Extract the [X, Y] coordinate from the center of the cell holding the provided text.  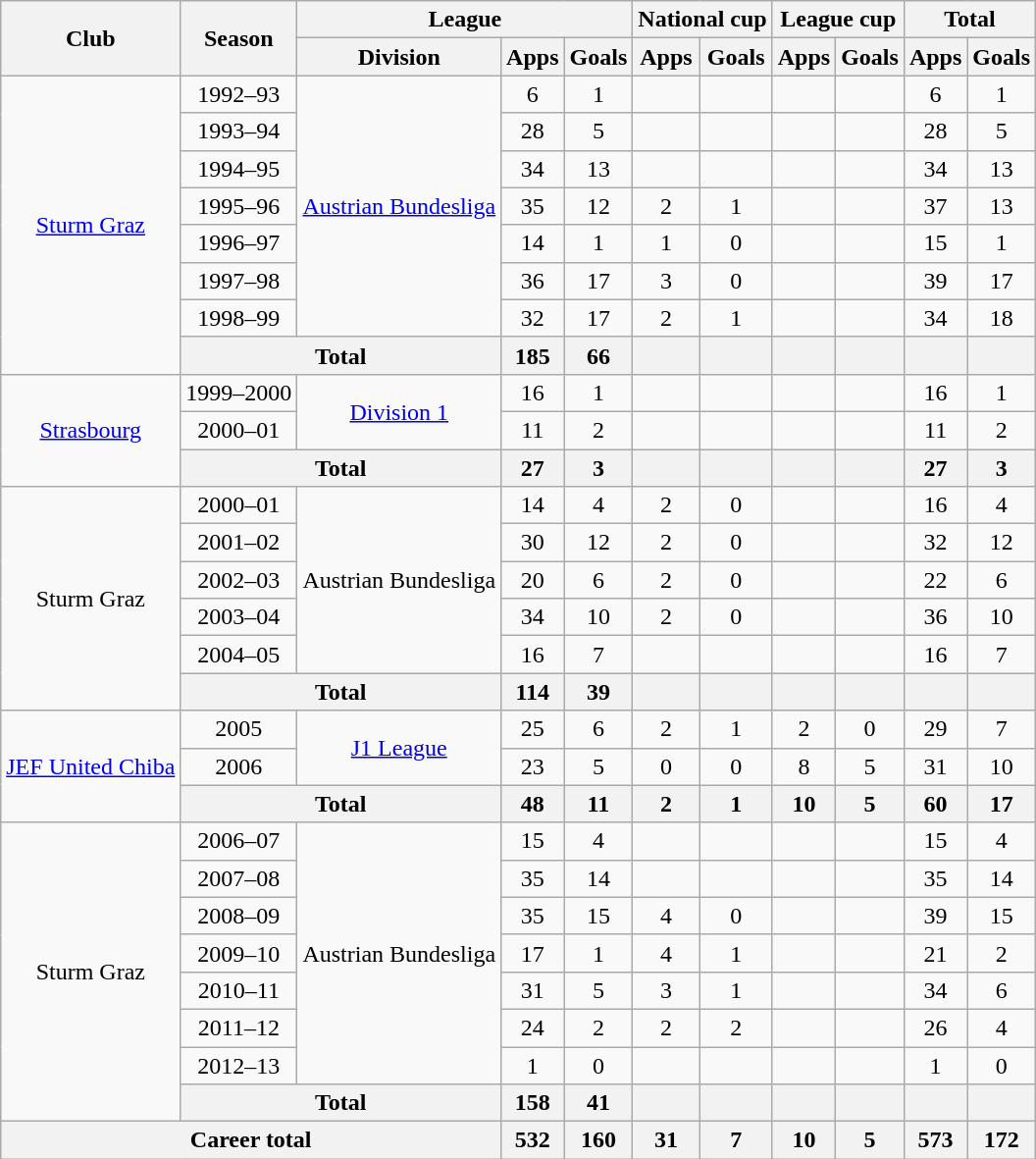
Strasbourg [90, 430]
Division 1 [399, 411]
25 [533, 729]
21 [935, 953]
2005 [239, 729]
26 [935, 1027]
48 [533, 804]
2004–05 [239, 655]
8 [803, 766]
2002–03 [239, 580]
172 [1002, 1140]
2009–10 [239, 953]
2003–04 [239, 617]
J1 League [399, 748]
60 [935, 804]
JEF United Chiba [90, 766]
2011–12 [239, 1027]
30 [533, 543]
2010–11 [239, 990]
Division [399, 57]
1997–98 [239, 281]
20 [533, 580]
2006 [239, 766]
Club [90, 38]
29 [935, 729]
League cup [838, 20]
1992–93 [239, 94]
2012–13 [239, 1065]
24 [533, 1027]
1999–2000 [239, 393]
158 [533, 1103]
1994–95 [239, 169]
18 [1002, 318]
23 [533, 766]
160 [598, 1140]
1996–97 [239, 243]
185 [533, 355]
Career total [251, 1140]
37 [935, 206]
National cup [702, 20]
22 [935, 580]
41 [598, 1103]
2001–02 [239, 543]
114 [533, 692]
1998–99 [239, 318]
2008–09 [239, 916]
1993–94 [239, 132]
66 [598, 355]
573 [935, 1140]
2006–07 [239, 841]
League [465, 20]
532 [533, 1140]
1995–96 [239, 206]
2007–08 [239, 878]
Season [239, 38]
